Search for the cell housing the specified text and yield its [x, y] center coordinate. 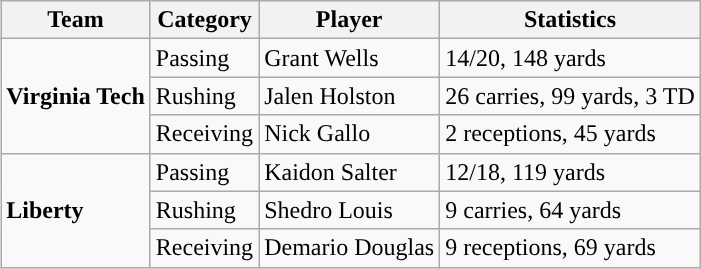
Statistics [570, 20]
26 carries, 99 yards, 3 TD [570, 96]
Player [350, 20]
14/20, 148 yards [570, 58]
12/18, 119 yards [570, 172]
9 carries, 64 yards [570, 210]
Liberty [76, 210]
Kaidon Salter [350, 172]
Nick Gallo [350, 134]
Virginia Tech [76, 96]
2 receptions, 45 yards [570, 134]
Team [76, 20]
9 receptions, 69 yards [570, 248]
Grant Wells [350, 58]
Demario Douglas [350, 248]
Shedro Louis [350, 210]
Category [204, 20]
Jalen Holston [350, 96]
